From the cell containing the given text, extract its center point as [X, Y] coordinate. 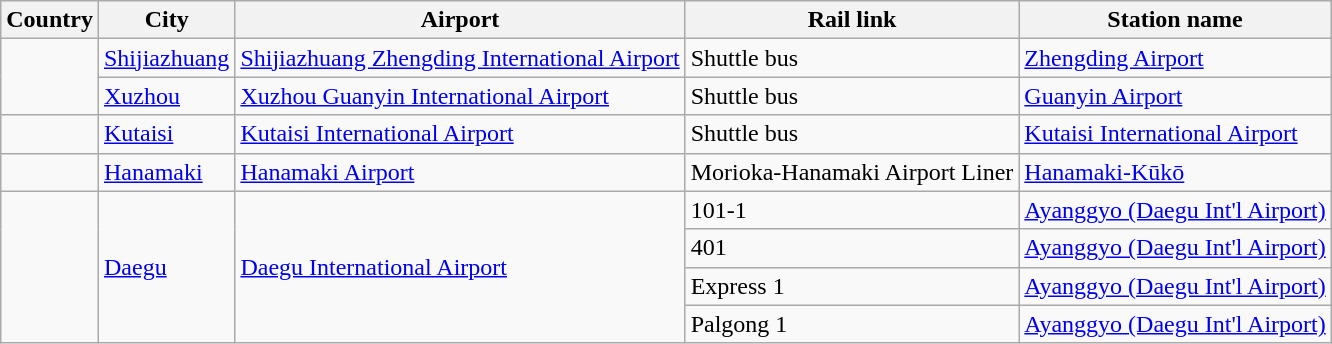
Rail link [852, 20]
Country [50, 20]
Station name [1175, 20]
Daegu [166, 267]
101-1 [852, 210]
Shijiazhuang Zhengding International Airport [460, 58]
Palgong 1 [852, 324]
Guanyin Airport [1175, 96]
Zhengding Airport [1175, 58]
Shijiazhuang [166, 58]
Xuzhou [166, 96]
Hanamaki-Kūkō [1175, 172]
401 [852, 248]
Airport [460, 20]
Hanamaki Airport [460, 172]
Express 1 [852, 286]
City [166, 20]
Hanamaki [166, 172]
Morioka-Hanamaki Airport Liner [852, 172]
Kutaisi [166, 134]
Xuzhou Guanyin International Airport [460, 96]
Daegu International Airport [460, 267]
